Scan for the cell matching the given text and deliver its (X, Y) coordinate at center. 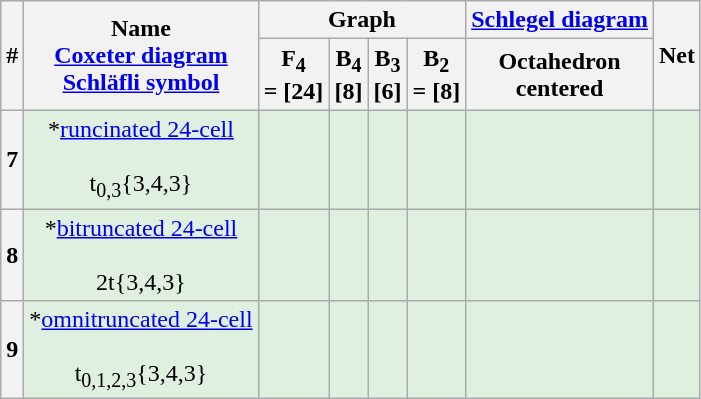
Graph (362, 20)
Octahedroncentered (560, 74)
*runcinated 24-cellt0,3{3,4,3} (141, 159)
*bitruncated 24-cell2t{3,4,3} (141, 254)
NameCoxeter diagramSchläfli symbol (141, 56)
8 (12, 254)
*omnitruncated 24-cellt0,1,2,3{3,4,3} (141, 350)
# (12, 56)
F4 = [24] (294, 74)
7 (12, 159)
Schlegel diagram (560, 20)
B4[8] (348, 74)
B3[6] (388, 74)
Net (676, 56)
B2 = [8] (436, 74)
9 (12, 350)
